Provide the [x, y] coordinate of the cell's center where the given text is located.  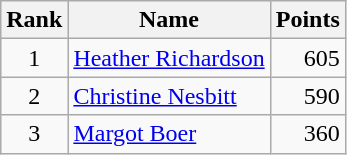
360 [308, 134]
Christine Nesbitt [169, 96]
Points [308, 20]
Heather Richardson [169, 58]
605 [308, 58]
3 [34, 134]
590 [308, 96]
Margot Boer [169, 134]
Name [169, 20]
Rank [34, 20]
1 [34, 58]
2 [34, 96]
